Extract the [x, y] coordinate from the center of the cell holding the provided text.  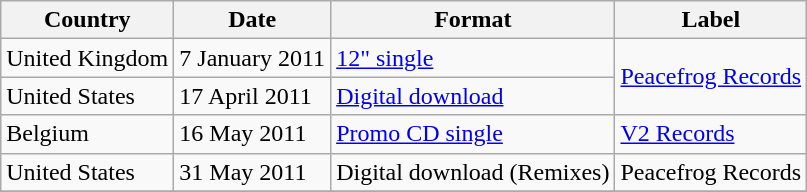
12" single [473, 58]
United Kingdom [88, 58]
Label [711, 20]
Date [252, 20]
Belgium [88, 134]
Promo CD single [473, 134]
16 May 2011 [252, 134]
Format [473, 20]
31 May 2011 [252, 172]
V2 Records [711, 134]
Digital download [473, 96]
Digital download (Remixes) [473, 172]
Country [88, 20]
17 April 2011 [252, 96]
7 January 2011 [252, 58]
